Capture the cell that displays the provided text and extract its [X, Y] central coordinate. 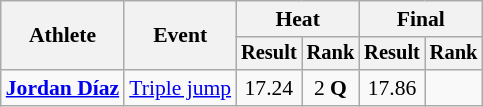
Athlete [62, 36]
Event [180, 36]
17.86 [392, 88]
Jordan Díaz [62, 88]
17.24 [269, 88]
2 Q [331, 88]
Final [420, 19]
Triple jump [180, 88]
Heat [298, 19]
